Identify which cell holds the provided text, then report its (x, y) central coordinate. 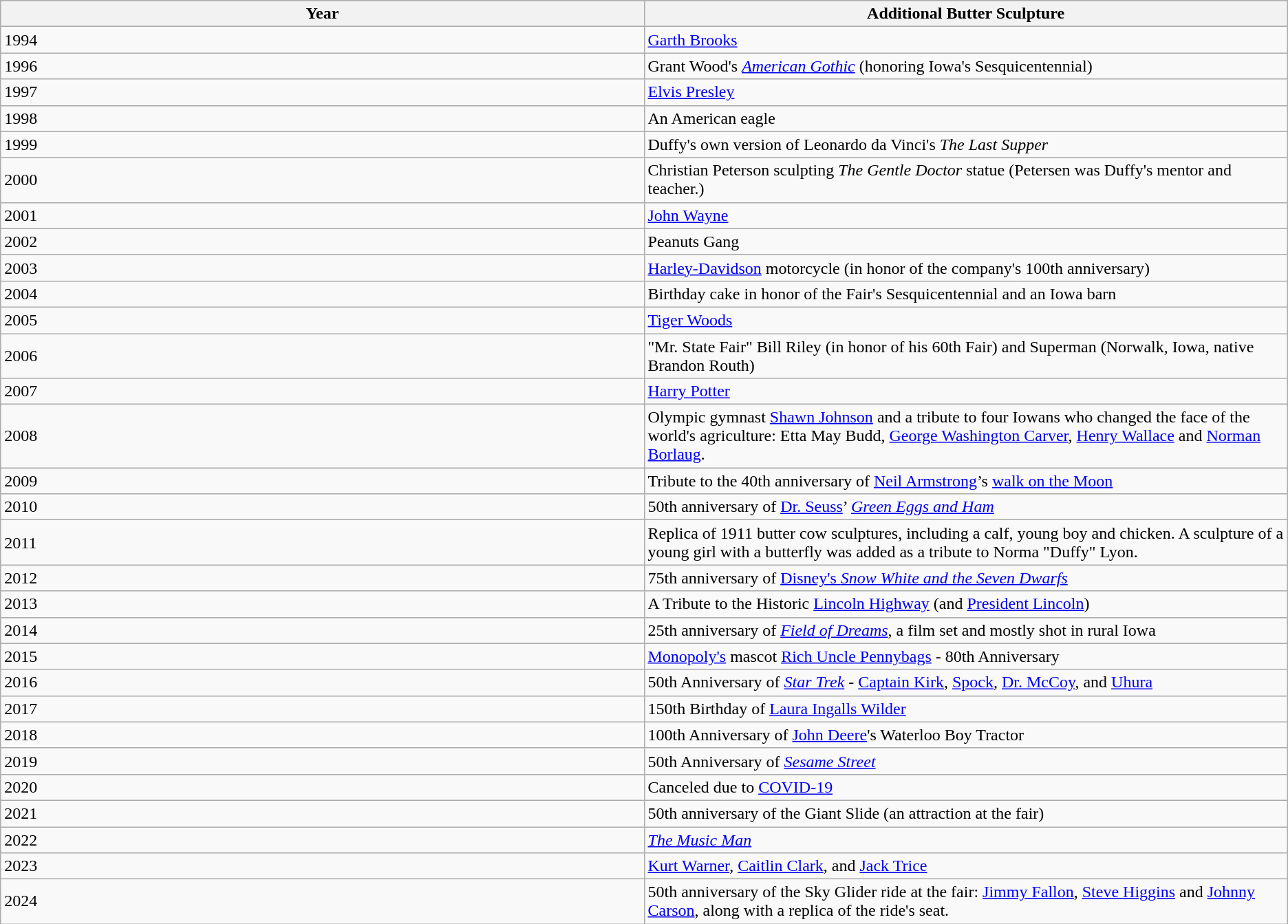
2006 (322, 355)
Grant Wood's American Gothic (honoring Iowa's Sesquicentennial) (966, 66)
2015 (322, 656)
2009 (322, 481)
Christian Peterson sculpting The Gentle Doctor statue (Petersen was Duffy's mentor and teacher.) (966, 180)
50th Anniversary of Star Trek - Captain Kirk, Spock, Dr. McCoy, and Uhura (966, 683)
2014 (322, 630)
Birthday cake in honor of the Fair's Sesquicentennial and an Iowa barn (966, 294)
2020 (322, 787)
150th Birthday of Laura Ingalls Wilder (966, 709)
25th anniversary of Field of Dreams, a film set and mostly shot in rural Iowa (966, 630)
2019 (322, 761)
2017 (322, 709)
2022 (322, 840)
1994 (322, 40)
2002 (322, 241)
Tribute to the 40th anniversary of Neil Armstrong’s walk on the Moon (966, 481)
50th Anniversary of Sesame Street (966, 761)
"Mr. State Fair" Bill Riley (in honor of his 60th Fair) and Superman (Norwalk, Iowa, native Brandon Routh) (966, 355)
Harley-Davidson motorcycle (in honor of the company's 100th anniversary) (966, 268)
2012 (322, 578)
An American eagle (966, 118)
Elvis Presley (966, 92)
1997 (322, 92)
1996 (322, 66)
2018 (322, 735)
75th anniversary of Disney's Snow White and the Seven Dwarfs (966, 578)
50th anniversary of the Sky Glider ride at the fair: Jimmy Fallon, Steve Higgins and Johnny Carson, along with a replica of the ride's seat. (966, 901)
2001 (322, 215)
Peanuts Gang (966, 241)
Canceled due to COVID-19 (966, 787)
2021 (322, 813)
2007 (322, 391)
Year (322, 14)
1998 (322, 118)
50th anniversary of Dr. Seuss’ Green Eggs and Ham (966, 507)
2024 (322, 901)
A Tribute to the Historic Lincoln Highway (and President Lincoln) (966, 604)
2005 (322, 320)
Duffy's own version of Leonardo da Vinci's The Last Supper (966, 144)
2008 (322, 436)
2010 (322, 507)
2016 (322, 683)
Kurt Warner, Caitlin Clark, and Jack Trice (966, 866)
Harry Potter (966, 391)
50th anniversary of the Giant Slide (an attraction at the fair) (966, 813)
Additional Butter Sculpture (966, 14)
The Music Man (966, 840)
2023 (322, 866)
Garth Brooks (966, 40)
John Wayne (966, 215)
Monopoly's mascot Rich Uncle Pennybags - 80th Anniversary (966, 656)
2003 (322, 268)
2013 (322, 604)
2000 (322, 180)
2004 (322, 294)
Tiger Woods (966, 320)
1999 (322, 144)
2011 (322, 542)
100th Anniversary of John Deere's Waterloo Boy Tractor (966, 735)
